Find where the given text appears and provide that cell's center as [x, y] coordinate. 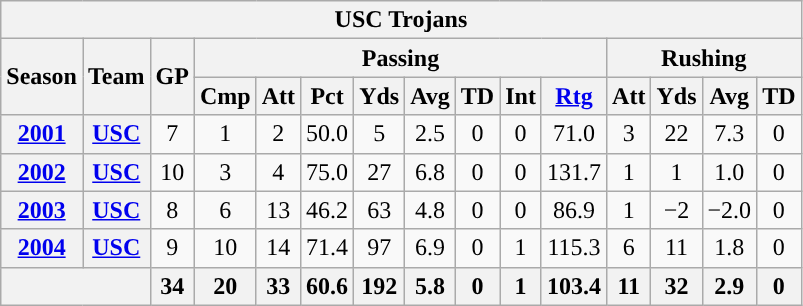
2003 [42, 210]
2004 [42, 248]
115.3 [574, 248]
2002 [42, 172]
4 [278, 172]
86.9 [574, 210]
2 [278, 134]
Cmp [225, 96]
2001 [42, 134]
Passing [400, 58]
4.8 [430, 210]
32 [676, 286]
USC Trojans [401, 20]
50.0 [328, 134]
Rushing [704, 58]
27 [380, 172]
34 [172, 286]
131.7 [574, 172]
2.5 [430, 134]
13 [278, 210]
1.8 [730, 248]
Rtg [574, 96]
5 [380, 134]
2.9 [730, 286]
97 [380, 248]
71.0 [574, 134]
14 [278, 248]
GP [172, 77]
33 [278, 286]
6.8 [430, 172]
−2.0 [730, 210]
1.0 [730, 172]
Pct [328, 96]
7 [172, 134]
103.4 [574, 286]
192 [380, 286]
60.6 [328, 286]
22 [676, 134]
Int [521, 96]
75.0 [328, 172]
6.9 [430, 248]
46.2 [328, 210]
7.3 [730, 134]
71.4 [328, 248]
8 [172, 210]
Season [42, 77]
63 [380, 210]
20 [225, 286]
9 [172, 248]
−2 [676, 210]
Team [116, 77]
5.8 [430, 286]
